Output the (X, Y) coordinate of the center of the cell containing the given text.  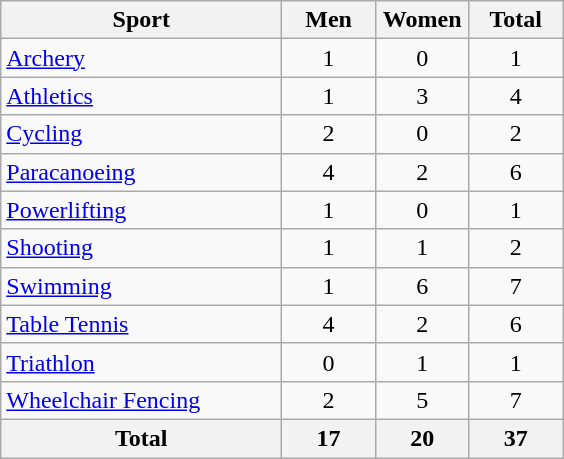
37 (516, 438)
Shooting (142, 248)
17 (329, 438)
Paracanoeing (142, 172)
Sport (142, 20)
Wheelchair Fencing (142, 400)
Men (329, 20)
3 (422, 96)
Table Tennis (142, 324)
Women (422, 20)
20 (422, 438)
Cycling (142, 134)
5 (422, 400)
Swimming (142, 286)
Athletics (142, 96)
Triathlon (142, 362)
Archery (142, 58)
Powerlifting (142, 210)
